Pinpoint the cell where the given text exists, returning its [x, y] midpoint coordinate. 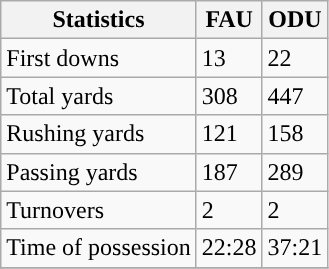
Passing yards [99, 172]
Rushing yards [99, 134]
Time of possession [99, 248]
First downs [99, 58]
121 [229, 134]
22:28 [229, 248]
37:21 [295, 248]
289 [295, 172]
308 [229, 96]
FAU [229, 20]
ODU [295, 20]
Turnovers [99, 210]
158 [295, 134]
Statistics [99, 20]
187 [229, 172]
Total yards [99, 96]
22 [295, 58]
447 [295, 96]
13 [229, 58]
